Pinpoint the cell where the given text exists, returning its [X, Y] midpoint coordinate. 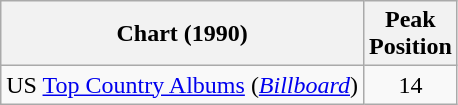
PeakPosition [411, 34]
US Top Country Albums (Billboard) [182, 85]
14 [411, 85]
Chart (1990) [182, 34]
